Return the [X, Y] coordinate for the center point of the cell that contains the specified text.  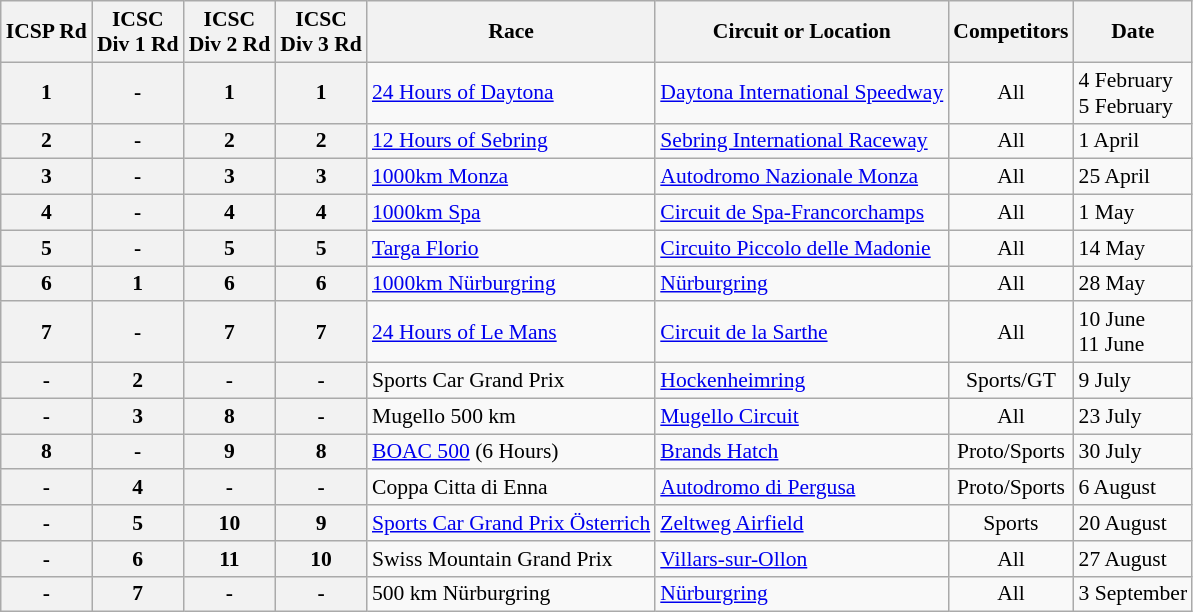
25 April [1134, 177]
4 February5 February [1134, 92]
1000km Monza [511, 177]
10 June11 June [1134, 332]
14 May [1134, 248]
20 August [1134, 523]
1000km Nürburgring [511, 284]
ICSP Rd [46, 32]
Race [511, 32]
30 July [1134, 452]
6 August [1134, 488]
24 Hours of Le Mans [511, 332]
ICSCDiv 2 Rd [230, 32]
Sports/GT [1010, 381]
Mugello 500 km [511, 416]
ICSCDiv 1 Rd [138, 32]
Targa Florio [511, 248]
27 August [1134, 559]
Sports Car Grand Prix [511, 381]
Sports Car Grand Prix Österrich [511, 523]
Circuito Piccolo delle Madonie [802, 248]
23 July [1134, 416]
Sebring International Raceway [802, 141]
Autodromo di Pergusa [802, 488]
Competitors [1010, 32]
500 km Nürburgring [511, 594]
Swiss Mountain Grand Prix [511, 559]
24 Hours of Daytona [511, 92]
BOAC 500 (6 Hours) [511, 452]
11 [230, 559]
Autodromo Nazionale Monza [802, 177]
Sports [1010, 523]
1 April [1134, 141]
Circuit de la Sarthe [802, 332]
Circuit or Location [802, 32]
12 Hours of Sebring [511, 141]
Circuit de Spa-Francorchamps [802, 213]
28 May [1134, 284]
ICSCDiv 3 Rd [321, 32]
Zeltweg Airfield [802, 523]
Daytona International Speedway [802, 92]
Date [1134, 32]
Coppa Citta di Enna [511, 488]
Hockenheimring [802, 381]
1 May [1134, 213]
9 July [1134, 381]
1000km Spa [511, 213]
Brands Hatch [802, 452]
Mugello Circuit [802, 416]
Villars-sur-Ollon [802, 559]
3 September [1134, 594]
